Return [X, Y] of the center of cell containing provided text 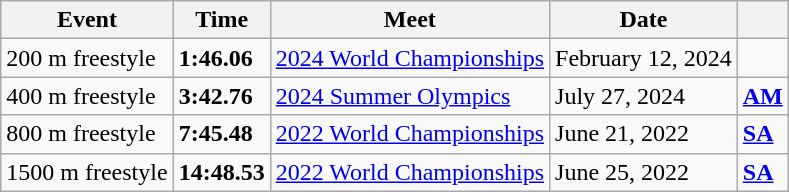
400 m freestyle [87, 96]
14:48.53 [222, 172]
Event [87, 20]
Meet [410, 20]
1:46.06 [222, 58]
2024 Summer Olympics [410, 96]
AM [762, 96]
800 m freestyle [87, 134]
July 27, 2024 [644, 96]
7:45.48 [222, 134]
February 12, 2024 [644, 58]
3:42.76 [222, 96]
Time [222, 20]
June 25, 2022 [644, 172]
June 21, 2022 [644, 134]
Date [644, 20]
2024 World Championships [410, 58]
200 m freestyle [87, 58]
1500 m freestyle [87, 172]
